For the text-containing cell, return its midpoint in [x, y] coordinate format. 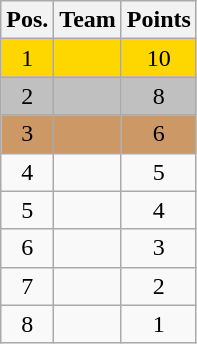
Team [88, 20]
Pos. [28, 20]
Points [158, 20]
7 [28, 286]
10 [158, 58]
